Determine the [X, Y] coordinate at the center of the cell enclosing the given text.  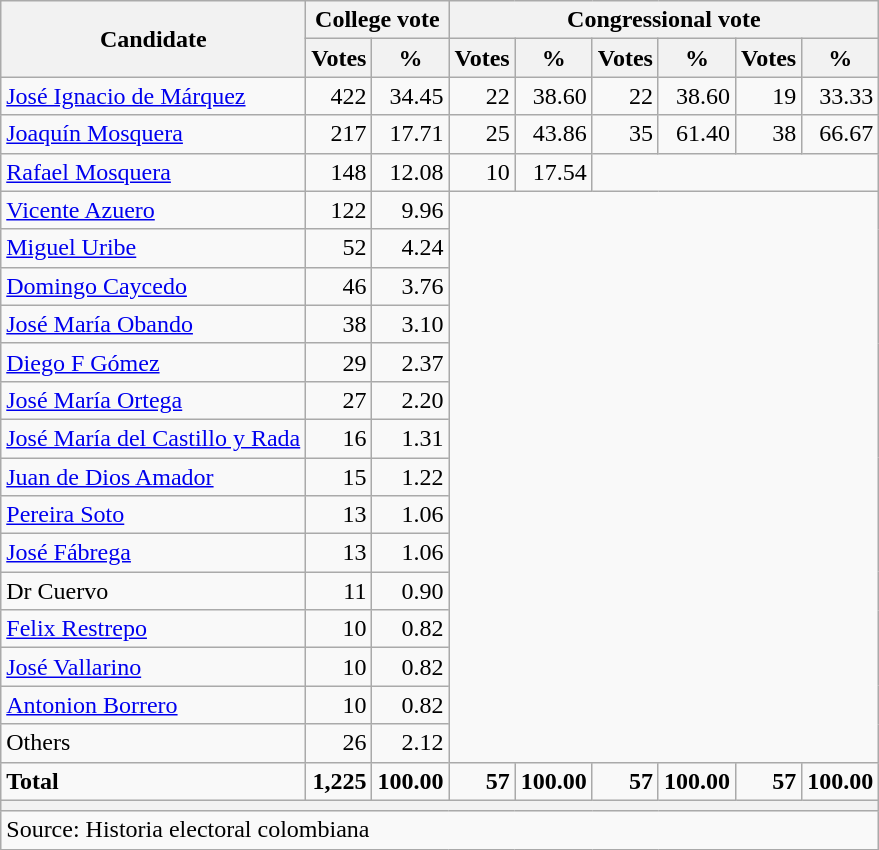
Diego F Gómez [154, 362]
66.67 [840, 134]
Others [154, 743]
Antonion Borrero [154, 705]
Congressional vote [664, 20]
11 [339, 591]
Domingo Caycedo [154, 286]
16 [339, 438]
148 [339, 172]
Miguel Uribe [154, 248]
Felix Restrepo [154, 629]
29 [339, 362]
José María Obando [154, 324]
Source: Historia electoral colombiana [440, 830]
College vote [378, 20]
Total [154, 781]
2.20 [410, 400]
17.54 [554, 172]
33.33 [840, 96]
27 [339, 400]
José Ignacio de Márquez [154, 96]
1.31 [410, 438]
Rafael Mosquera [154, 172]
15 [339, 477]
61.40 [696, 134]
3.76 [410, 286]
43.86 [554, 134]
52 [339, 248]
19 [769, 96]
217 [339, 134]
1.22 [410, 477]
12.08 [410, 172]
Joaquín Mosquera [154, 134]
422 [339, 96]
1,225 [339, 781]
Pereira Soto [154, 515]
Juan de Dios Amador [154, 477]
9.96 [410, 210]
Dr Cuervo [154, 591]
2.12 [410, 743]
0.90 [410, 591]
José María del Castillo y Rada [154, 438]
17.71 [410, 134]
34.45 [410, 96]
José Fábrega [154, 553]
José María Ortega [154, 400]
25 [482, 134]
Vicente Azuero [154, 210]
3.10 [410, 324]
José Vallarino [154, 667]
Candidate [154, 39]
2.37 [410, 362]
122 [339, 210]
4.24 [410, 248]
46 [339, 286]
26 [339, 743]
35 [625, 134]
